For the text-containing cell, return its midpoint in (X, Y) coordinate format. 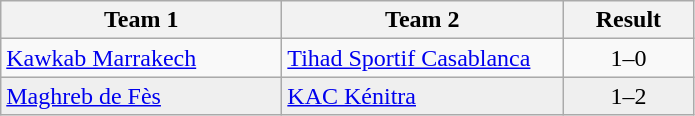
1–0 (628, 58)
Maghreb de Fès (142, 96)
Tihad Sportif Casablanca (422, 58)
Team 1 (142, 20)
1–2 (628, 96)
KAC Kénitra (422, 96)
Team 2 (422, 20)
Result (628, 20)
Kawkab Marrakech (142, 58)
